Pinpoint the cell where the given text exists, returning its [X, Y] midpoint coordinate. 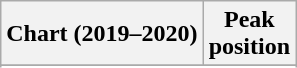
Peakposition [249, 34]
Chart (2019–2020) [102, 34]
